Determine the (x, y) coordinate at the center of the cell enclosing the given text.  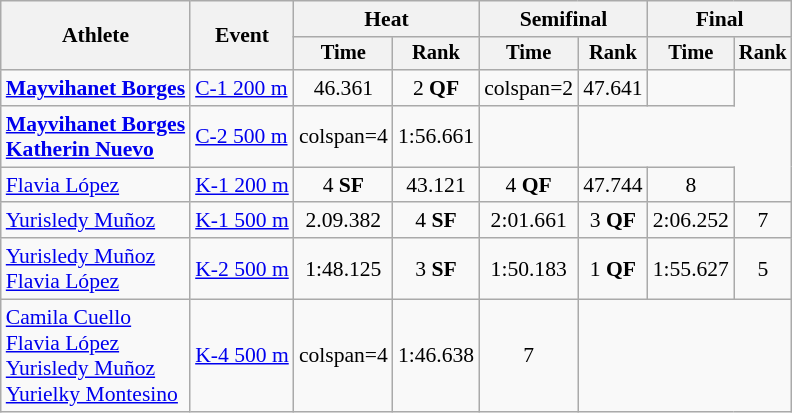
43.121 (436, 185)
2.09.382 (344, 221)
Yurisledy Muñoz (96, 221)
K-1 200 m (242, 185)
C-1 200 m (242, 88)
47.641 (612, 88)
colspan=2 (528, 88)
2 QF (436, 88)
Yurisledy MuñozFlavia López (96, 268)
5 (763, 268)
3 SF (436, 268)
47.744 (612, 185)
Mayvihanet Borges (96, 88)
8 (691, 185)
1:50.183 (528, 268)
4 QF (528, 185)
1:46.638 (436, 356)
46.361 (344, 88)
K-2 500 m (242, 268)
Semifinal (564, 19)
2:06.252 (691, 221)
Heat (386, 19)
Camila CuelloFlavia LópezYurisledy MuñozYurielky Montesino (96, 356)
K-1 500 m (242, 221)
1 QF (612, 268)
Flavia López (96, 185)
1:56.661 (436, 136)
C-2 500 m (242, 136)
K-4 500 m (242, 356)
Athlete (96, 36)
1:48.125 (344, 268)
2:01.661 (528, 221)
1:55.627 (691, 268)
Event (242, 36)
3 QF (612, 221)
Final (720, 19)
Mayvihanet BorgesKatherin Nuevo (96, 136)
